Output the (x, y) coordinate of the center of the cell containing the given text.  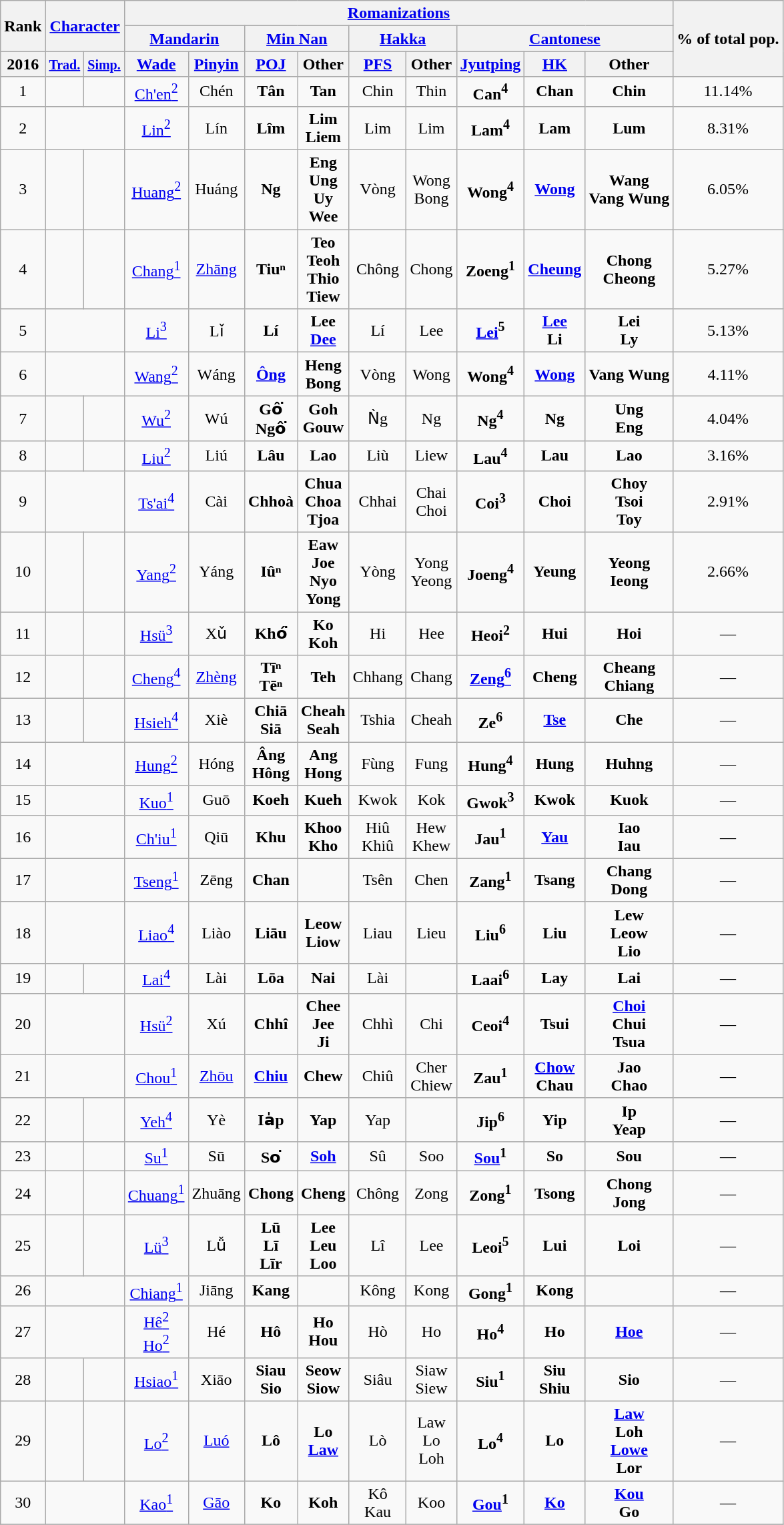
Liau (378, 932)
EawJoeNyoYong (324, 571)
Liew (431, 456)
Zeng6 (490, 677)
Liú (216, 456)
2016 (23, 64)
LimLiem (324, 128)
Hung2 (156, 764)
HoHou (324, 1332)
Sû (378, 1156)
Lai (629, 978)
Wu2 (156, 418)
Romanizations (398, 13)
Nai (324, 978)
Hoe (629, 1332)
Lam4 (490, 128)
Tsang (555, 880)
Tseng1 (156, 880)
WongBong (431, 190)
Hsü2 (156, 1024)
Sou1 (490, 1156)
Character (85, 26)
So (555, 1156)
16 (23, 837)
Ông (271, 374)
3.16% (728, 456)
3 (23, 190)
Gou1 (490, 1503)
Yè (216, 1120)
Gwok3 (490, 801)
Hee (431, 634)
Heoi2 (490, 634)
Ch'en2 (156, 92)
CheeJeeJi (324, 1024)
Chew (324, 1076)
Kao1 (156, 1503)
Thin (431, 92)
Sū (216, 1156)
Hakka (403, 39)
Zhāng (216, 270)
Huáng (216, 190)
Lò (378, 1442)
12 (23, 677)
Cheung (555, 270)
Tân (271, 92)
7 (23, 418)
8 (23, 456)
Gong1 (490, 1291)
22 (23, 1120)
Cheng4 (156, 677)
ChiāSiā (271, 721)
Chang (431, 677)
Soo (431, 1156)
Lum (629, 128)
HK (555, 64)
CheahSeah (324, 721)
5.27% (728, 270)
HengBong (324, 374)
Yáng (216, 571)
Tse (555, 721)
Sio (629, 1380)
KouGo (629, 1503)
Min Nan (296, 39)
Tshia (378, 721)
Pinyin (216, 64)
Lieu (431, 932)
Chhî (271, 1024)
Siâu (378, 1380)
WangVang Wung (629, 190)
Che (629, 721)
Hung (555, 764)
Huang2 (156, 190)
Xǔ (216, 634)
4 (23, 270)
17 (23, 880)
Leoi5 (490, 1245)
Koh (324, 1503)
19 (23, 978)
Yip (555, 1120)
AngHong (324, 764)
LewLeowLio (629, 932)
Hung4 (490, 764)
Hui (555, 634)
Fung (431, 764)
6 (23, 374)
Jyutping (490, 64)
LūLīLīr (271, 1245)
Chen (431, 880)
Gāo (216, 1503)
Liu6 (490, 932)
2 (23, 128)
Xú (216, 1024)
HiûKhiû (378, 837)
Li3 (156, 331)
UngEng (629, 418)
Cheah (431, 721)
Chhoà (271, 501)
18 (23, 932)
ChaiChoi (431, 501)
Fùng (378, 764)
Tsên (378, 880)
GohGouw (324, 418)
LeiLy (629, 331)
Koo (431, 1503)
Zhèng (216, 677)
LeeLi (555, 331)
Kuo1 (156, 801)
Hoi (629, 634)
Zoeng1 (490, 270)
23 (23, 1156)
JaoChao (629, 1076)
Chén (216, 92)
6.05% (728, 190)
Chiang1 (156, 1291)
Hóng (216, 764)
EngUng UyWee (324, 190)
Zau1 (490, 1076)
Ze6 (490, 721)
So͘ (271, 1156)
Zhōu (216, 1076)
Chiû (378, 1076)
YeongIeong (629, 571)
PFS (378, 64)
Vang Wung (629, 374)
14 (23, 764)
ChangDong (629, 880)
Chou1 (156, 1076)
Lî (378, 1245)
Ho4 (490, 1332)
KôKau (378, 1503)
Lô (271, 1442)
Chhì (378, 1024)
Khó͘ (271, 634)
Lîm (271, 128)
Iûⁿ (271, 571)
9 (23, 501)
ChowChau (555, 1076)
21 (23, 1076)
10 (23, 571)
Chiu (271, 1076)
Wú (216, 418)
Liào (216, 932)
Yau (555, 837)
Joeng4 (490, 571)
Chhang (378, 677)
ChongCheong (629, 270)
Liu2 (156, 456)
IpYeap (629, 1120)
Ng4 (490, 418)
Lau4 (490, 456)
Yang2 (156, 571)
Wang2 (156, 374)
Zhuāng (216, 1193)
Sou (629, 1156)
Kuok (629, 801)
Chi (431, 1024)
Lei5 (490, 331)
Kok (431, 801)
Lam (555, 128)
Lâu (271, 456)
Ǹg (378, 418)
5.13% (728, 331)
Trad. (65, 64)
Zēng (216, 880)
Rank (23, 26)
CherChiew (431, 1076)
Choi (555, 501)
Kông (378, 1291)
Lay (555, 978)
Koeh (271, 801)
Chuang1 (156, 1193)
ÂngHông (271, 764)
LeowLiow (324, 932)
TīⁿTēⁿ (271, 677)
Loi (629, 1245)
Ceoi4 (490, 1024)
28 (23, 1380)
26 (23, 1291)
13 (23, 721)
ChuaChoaTjoa (324, 501)
Mandarin (184, 39)
30 (23, 1503)
Lau (555, 456)
Hò (378, 1332)
ChoyTsoiToy (629, 501)
Jiāng (216, 1291)
Wáng (216, 374)
Xiè (216, 721)
Liù (378, 456)
Zang1 (490, 880)
Hsieh4 (156, 721)
Zong1 (490, 1193)
Tsong (555, 1193)
Cantonese (564, 39)
KhooKho (324, 837)
Chang1 (156, 270)
Tsui (555, 1024)
Simp. (104, 64)
Liu (555, 932)
Lǚ (216, 1245)
Hsiao1 (156, 1380)
20 (23, 1024)
Yeh4 (156, 1120)
LoLaw (324, 1442)
Hsü3 (156, 634)
Coi3 (490, 501)
Lǐ (216, 331)
Jip6 (490, 1120)
Lo (555, 1442)
Liāu (271, 932)
11 (23, 634)
Guō (216, 801)
ChongJong (629, 1193)
11.14% (728, 92)
Siu1 (490, 1380)
24 (23, 1193)
Soh (324, 1156)
Kang (271, 1291)
KoKoh (324, 634)
Yòng (378, 571)
Hô (271, 1332)
25 (23, 1245)
Wade (156, 64)
29 (23, 1442)
TeoTeohThioTiew (324, 270)
SiuShiu (555, 1380)
Gô͘Ngô͘ (271, 418)
Lín (216, 128)
LawLohLoweLor (629, 1442)
CheangChiang (629, 677)
Ch'iu1 (156, 837)
Teh (324, 677)
4.11% (728, 374)
YongYeong (431, 571)
Lin2 (156, 128)
Lui (555, 1245)
Lo4 (490, 1442)
Lü3 (156, 1245)
1 (23, 92)
5 (23, 331)
Ia̍p (271, 1120)
Cài (216, 501)
Khu (271, 837)
Hê2Ho2 (156, 1332)
% of total pop. (728, 39)
LeeLeuLoo (324, 1245)
ChoiChuiTsua (629, 1024)
IaoIau (629, 837)
HewKhew (431, 837)
Laai6 (490, 978)
Hi (378, 634)
2.91% (728, 501)
Zong (431, 1193)
8.31% (728, 128)
15 (23, 801)
Jau1 (490, 837)
Lai4 (156, 978)
Hé (216, 1332)
SiauSio (271, 1380)
Chhai (378, 501)
Lo2 (156, 1442)
Su1 (156, 1156)
2.66% (728, 571)
Qiū (216, 837)
Luó (216, 1442)
Ts'ai4 (156, 501)
Tiuⁿ (271, 270)
Tan (324, 92)
27 (23, 1332)
LeeDee (324, 331)
Huhng (629, 764)
4.04% (728, 418)
Yeung (555, 571)
LawLoLoh (431, 1442)
SeowSiow (324, 1380)
Xiāo (216, 1380)
SiawSiew (431, 1380)
POJ (271, 64)
Lōa (271, 978)
Liao4 (156, 932)
Can4 (490, 92)
Kueh (324, 801)
